Find where the given text appears and provide that cell's center as (x, y) coordinate. 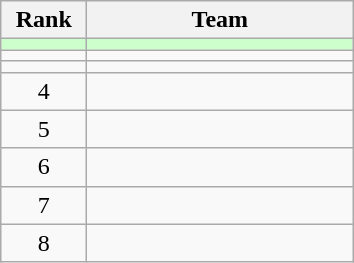
Rank (44, 20)
Team (220, 20)
4 (44, 91)
5 (44, 129)
6 (44, 167)
7 (44, 205)
8 (44, 243)
